Output the [x, y] coordinate of the center of the cell containing the given text.  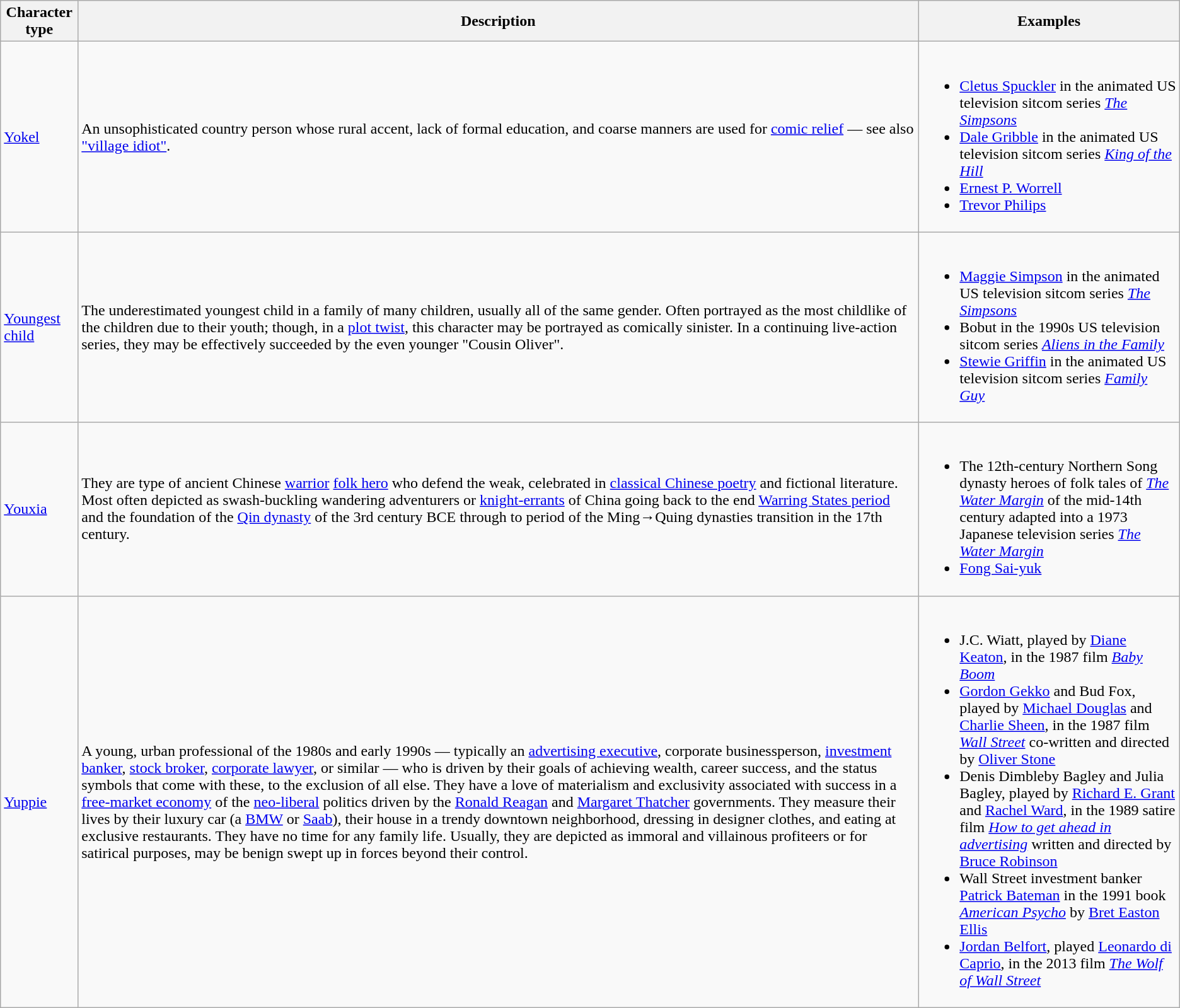
Description [498, 21]
Examples [1049, 21]
Yokel [39, 137]
Youngest child [39, 327]
Character type [39, 21]
Yuppie [39, 802]
Youxia [39, 509]
